Detect which cell encompasses the target text, then output its [X, Y] center coordinate. 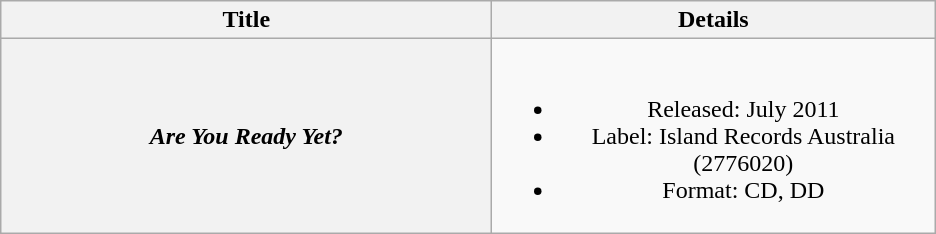
Details [714, 20]
Released: July 2011Label: Island Records Australia (2776020)Format: CD, DD [714, 136]
Are You Ready Yet? [246, 136]
Title [246, 20]
